Output the (X, Y) coordinate of the center of the cell containing the given text.  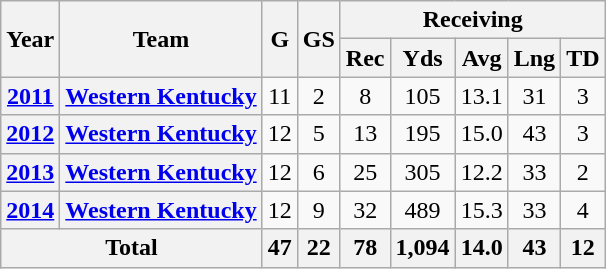
2012 (30, 134)
22 (318, 248)
105 (422, 96)
11 (280, 96)
305 (422, 172)
31 (534, 96)
25 (365, 172)
13.1 (482, 96)
Receiving (472, 20)
4 (583, 210)
2011 (30, 96)
Yds (422, 58)
78 (365, 248)
Total (132, 248)
15.0 (482, 134)
G (280, 39)
2014 (30, 210)
195 (422, 134)
32 (365, 210)
13 (365, 134)
12.2 (482, 172)
1,094 (422, 248)
47 (280, 248)
TD (583, 58)
Avg (482, 58)
Rec (365, 58)
2013 (30, 172)
Team (161, 39)
8 (365, 96)
15.3 (482, 210)
Lng (534, 58)
6 (318, 172)
489 (422, 210)
5 (318, 134)
Year (30, 39)
14.0 (482, 248)
9 (318, 210)
GS (318, 39)
